Search for the cell housing the specified text and yield its [x, y] center coordinate. 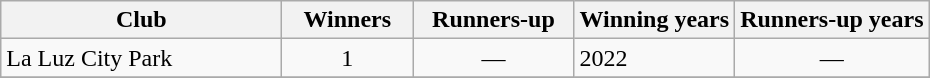
Winners [348, 20]
Runners-up years [832, 20]
Winning years [654, 20]
La Luz City Park [142, 58]
2022 [654, 58]
Club [142, 20]
Runners-up [494, 20]
1 [348, 58]
